Determine the (X, Y) coordinate at the center of the cell enclosing the given text.  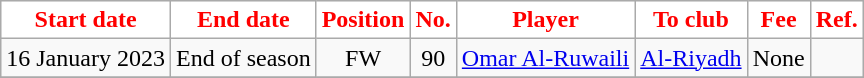
None (778, 58)
90 (433, 58)
End of season (243, 58)
Position (363, 20)
No. (433, 20)
End date (243, 20)
FW (363, 58)
To club (691, 20)
Al-Riyadh (691, 58)
Omar Al-Ruwaili (545, 58)
Player (545, 20)
Fee (778, 20)
Start date (86, 20)
16 January 2023 (86, 58)
Ref. (836, 20)
